Detect which cell encompasses the target text, then output its (x, y) center coordinate. 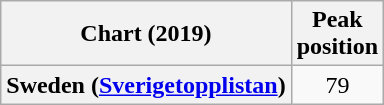
Peakposition (337, 34)
Chart (2019) (146, 34)
79 (337, 85)
Sweden (Sverigetopplistan) (146, 85)
